Identify which cell holds the provided text, then report its [x, y] central coordinate. 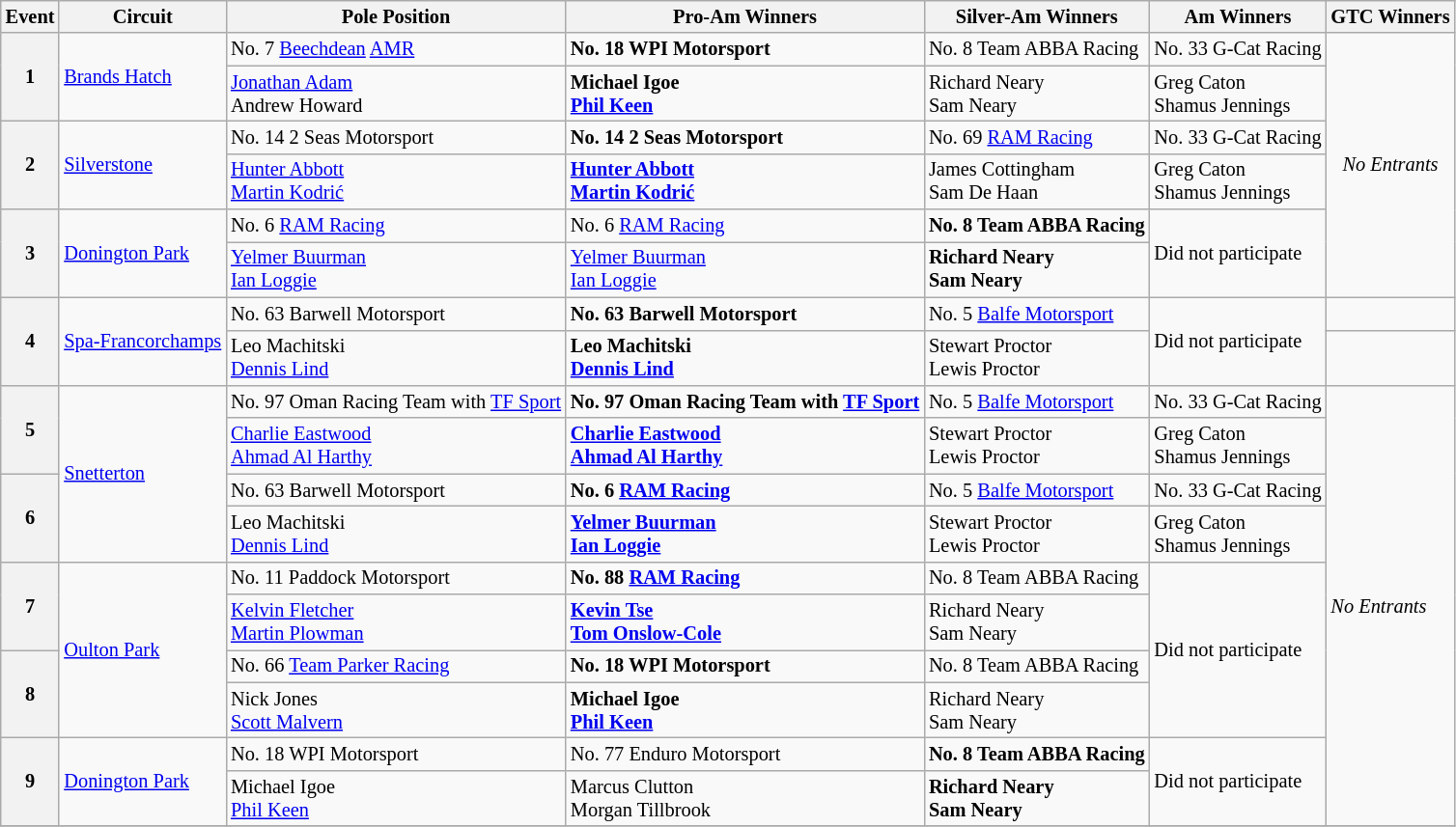
Kelvin Fletcher Martin Plowman [396, 622]
9 [31, 782]
Pole Position [396, 16]
GTC Winners [1390, 16]
No. 11 Paddock Motorsport [396, 578]
Silverstone [143, 164]
6 [31, 517]
James Cottingham Sam De Haan [1037, 181]
Marcus Clutton Morgan Tillbrook [745, 798]
Am Winners [1238, 16]
Jonathan Adam Andrew Howard [396, 94]
8 [31, 693]
No. 7 Beechdean AMR [396, 49]
7 [31, 606]
Oulton Park [143, 650]
No. 66 Team Parker Racing [396, 666]
5 [31, 428]
Silver-Am Winners [1037, 16]
Kevin Tse Tom Onslow-Cole [745, 622]
No. 88 RAM Racing [745, 578]
1 [31, 77]
No. 77 Enduro Motorsport [745, 754]
Spa-Francorchamps [143, 342]
2 [31, 164]
3 [31, 253]
Event [31, 16]
Pro-Am Winners [745, 16]
Nick Jones Scott Malvern [396, 710]
Brands Hatch [143, 77]
Snetterton [143, 473]
4 [31, 342]
Circuit [143, 16]
No. 69 RAM Racing [1037, 137]
